Return the [X, Y] coordinate for the center point of the cell that contains the specified text.  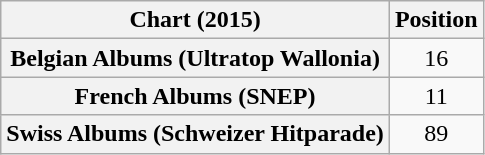
Swiss Albums (Schweizer Hitparade) [196, 134]
16 [436, 58]
French Albums (SNEP) [196, 96]
Position [436, 20]
Chart (2015) [196, 20]
89 [436, 134]
Belgian Albums (Ultratop Wallonia) [196, 58]
11 [436, 96]
